Pinpoint the cell where the given text exists, returning its (x, y) midpoint coordinate. 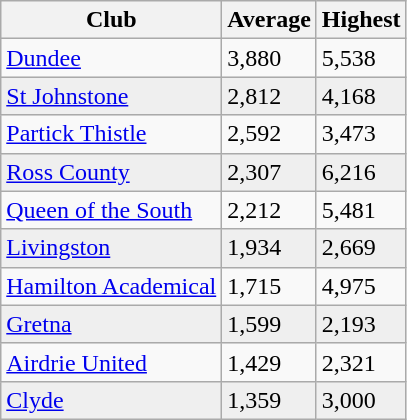
2,193 (361, 324)
Ross County (112, 172)
6,216 (361, 172)
3,000 (361, 400)
2,321 (361, 362)
Hamilton Academical (112, 286)
5,481 (361, 210)
2,307 (270, 172)
2,812 (270, 96)
1,715 (270, 286)
Queen of the South (112, 210)
Dundee (112, 58)
Gretna (112, 324)
2,592 (270, 134)
3,473 (361, 134)
Highest (361, 20)
1,934 (270, 248)
2,212 (270, 210)
1,429 (270, 362)
Club (112, 20)
Airdrie United (112, 362)
2,669 (361, 248)
1,359 (270, 400)
3,880 (270, 58)
Clyde (112, 400)
Livingston (112, 248)
4,975 (361, 286)
4,168 (361, 96)
Partick Thistle (112, 134)
St Johnstone (112, 96)
1,599 (270, 324)
Average (270, 20)
5,538 (361, 58)
